Capture the cell that displays the provided text and extract its [X, Y] central coordinate. 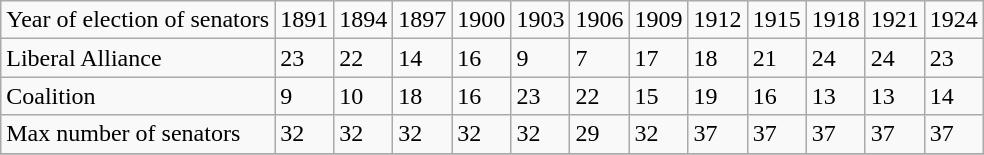
29 [600, 134]
1903 [540, 20]
1921 [894, 20]
15 [658, 96]
1894 [364, 20]
17 [658, 58]
10 [364, 96]
Coalition [138, 96]
1906 [600, 20]
1924 [954, 20]
1897 [422, 20]
1915 [776, 20]
1912 [718, 20]
Liberal Alliance [138, 58]
7 [600, 58]
19 [718, 96]
21 [776, 58]
1909 [658, 20]
1900 [482, 20]
Year of election of senators [138, 20]
Max number of senators [138, 134]
1891 [304, 20]
1918 [836, 20]
